Extract the (x, y) coordinate from the center of the cell holding the provided text.  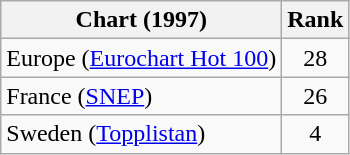
Europe (Eurochart Hot 100) (142, 58)
Rank (316, 20)
26 (316, 96)
Chart (1997) (142, 20)
4 (316, 134)
France (SNEP) (142, 96)
28 (316, 58)
Sweden (Topplistan) (142, 134)
